Capture the cell that displays the provided text and extract its (x, y) central coordinate. 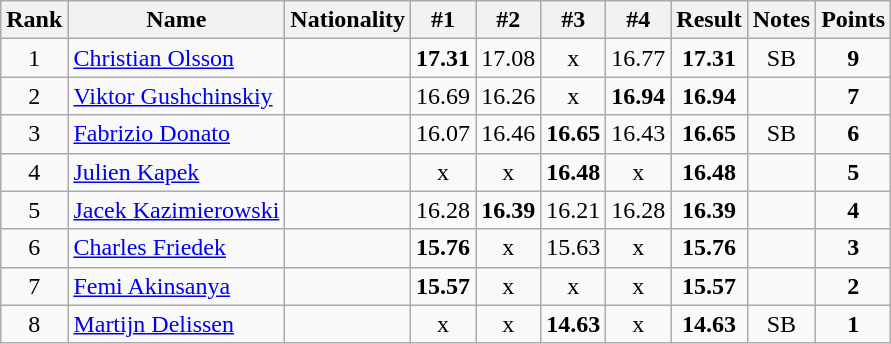
17.08 (508, 58)
#3 (574, 20)
Points (854, 20)
16.69 (444, 96)
16.43 (638, 134)
Notes (781, 20)
16.46 (508, 134)
#2 (508, 20)
#1 (444, 20)
Femi Akinsanya (176, 286)
Rank (34, 20)
16.07 (444, 134)
15.63 (574, 248)
Christian Olsson (176, 58)
Julien Kapek (176, 172)
16.21 (574, 210)
8 (34, 324)
Viktor Gushchinskiy (176, 96)
Fabrizio Donato (176, 134)
Nationality (348, 20)
9 (854, 58)
#4 (638, 20)
16.26 (508, 96)
Result (709, 20)
Name (176, 20)
Charles Friedek (176, 248)
Martijn Delissen (176, 324)
Jacek Kazimierowski (176, 210)
16.77 (638, 58)
